For the text-containing cell, return its midpoint in (x, y) coordinate format. 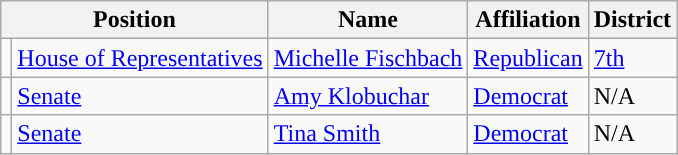
Amy Klobuchar (368, 96)
7th (632, 58)
Affiliation (528, 20)
Name (368, 20)
District (632, 20)
House of Representatives (140, 58)
Tina Smith (368, 134)
Michelle Fischbach (368, 58)
Republican (528, 58)
Position (134, 20)
